From the cell containing the given text, extract its center point as (x, y) coordinate. 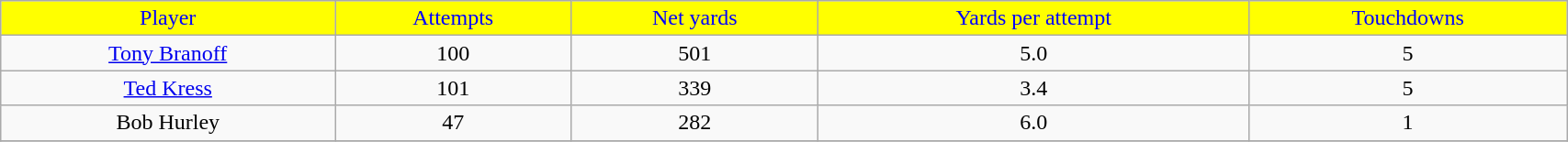
Touchdowns (1407, 18)
Tony Branoff (168, 53)
339 (694, 88)
3.4 (1034, 88)
Player (168, 18)
1 (1407, 123)
Attempts (454, 18)
Bob Hurley (168, 123)
282 (694, 123)
47 (454, 123)
101 (454, 88)
100 (454, 53)
Net yards (694, 18)
Yards per attempt (1034, 18)
5.0 (1034, 53)
501 (694, 53)
Ted Kress (168, 88)
6.0 (1034, 123)
